Scan for the cell matching the given text and deliver its (X, Y) coordinate at center. 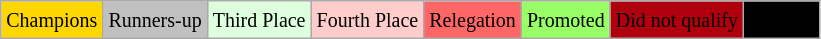
Third Place (259, 20)
Runners-up (155, 20)
Promoted (566, 20)
Fourth Place (368, 20)
Relegation (473, 20)
not held (781, 20)
Did not qualify (676, 20)
Champions (52, 20)
